Return the [X, Y] coordinate for the center point of the cell that contains the specified text.  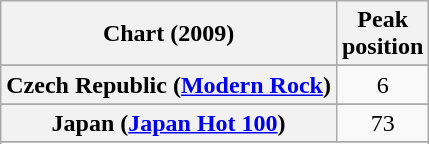
6 [382, 85]
Peakposition [382, 34]
Japan (Japan Hot 100) [169, 123]
Czech Republic (Modern Rock) [169, 85]
73 [382, 123]
Chart (2009) [169, 34]
